Extract the [X, Y] coordinate from the center of the cell holding the provided text.  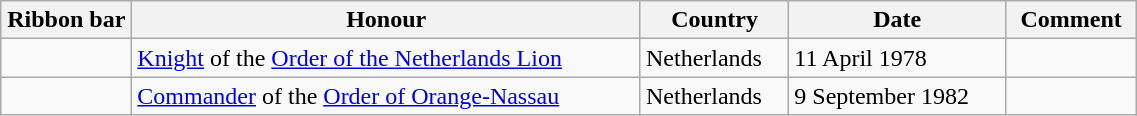
Country [714, 20]
Comment [1072, 20]
Knight of the Order of the Netherlands Lion [386, 58]
Ribbon bar [66, 20]
Date [898, 20]
9 September 1982 [898, 96]
Honour [386, 20]
Commander of the Order of Orange-Nassau [386, 96]
11 April 1978 [898, 58]
